Identify which cell holds the provided text, then report its (x, y) central coordinate. 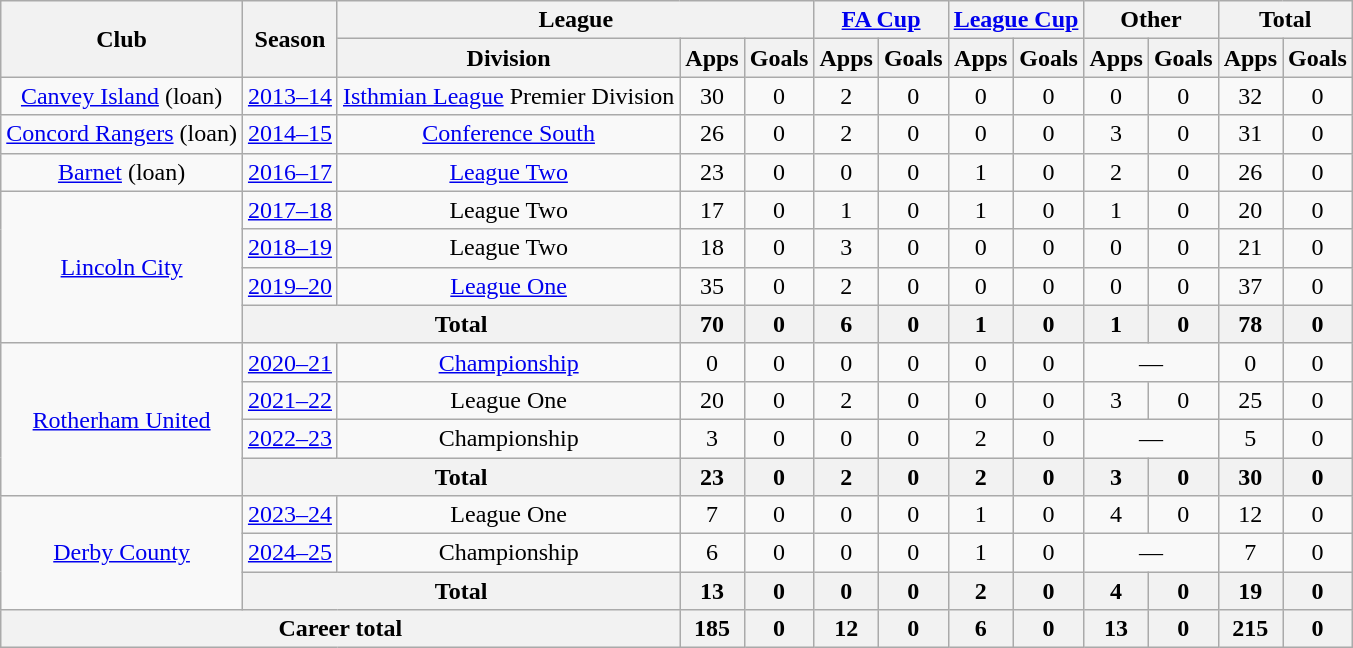
Division (508, 58)
Lincoln City (122, 267)
Concord Rangers (loan) (122, 134)
2018–19 (290, 248)
78 (1250, 324)
21 (1250, 248)
2020–21 (290, 362)
2021–22 (290, 400)
17 (712, 210)
32 (1250, 96)
70 (712, 324)
League Cup (1016, 20)
35 (712, 286)
185 (712, 629)
18 (712, 248)
Conference South (508, 134)
2014–15 (290, 134)
25 (1250, 400)
2024–25 (290, 553)
2013–14 (290, 96)
5 (1250, 438)
Club (122, 39)
31 (1250, 134)
2023–24 (290, 515)
Canvey Island (loan) (122, 96)
215 (1250, 629)
FA Cup (881, 20)
League (576, 20)
2017–18 (290, 210)
Derby County (122, 553)
Rotherham United (122, 419)
Season (290, 39)
Isthmian League Premier Division (508, 96)
37 (1250, 286)
Other (1151, 20)
19 (1250, 591)
2022–23 (290, 438)
Career total (340, 629)
2016–17 (290, 172)
2019–20 (290, 286)
Barnet (loan) (122, 172)
